Return [x, y] of the center of cell containing provided text 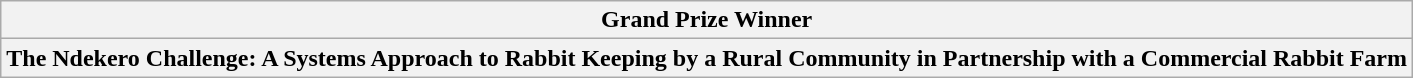
The Ndekero Challenge: A Systems Approach to Rabbit Keeping by a Rural Community in Partnership with a Commercial Rabbit Farm [707, 58]
Grand Prize Winner [707, 20]
